Find where the given text appears and provide that cell's center as [x, y] coordinate. 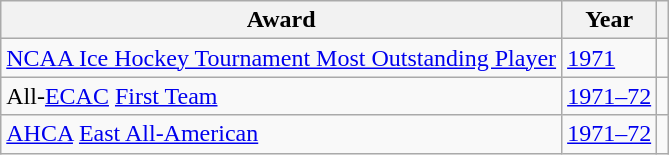
Year [610, 20]
AHCA East All-American [282, 134]
Award [282, 20]
All-ECAC First Team [282, 96]
1971 [610, 58]
NCAA Ice Hockey Tournament Most Outstanding Player [282, 58]
